Locate the cell with the specified text and output its [x, y] center coordinate. 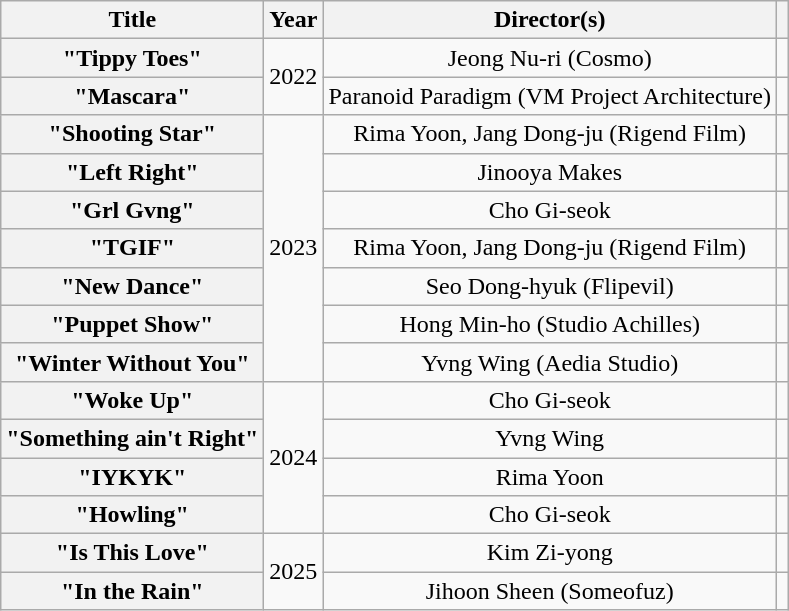
Rima Yoon [550, 477]
2022 [294, 77]
Paranoid Paradigm (VM Project Architecture) [550, 96]
Title [132, 20]
"Left Right" [132, 172]
"Puppet Show" [132, 324]
"Is This Love" [132, 553]
2023 [294, 248]
"Winter Without You" [132, 362]
Hong Min-ho (Studio Achilles) [550, 324]
Yvng Wing [550, 438]
"IYKYK" [132, 477]
Yvng Wing (Aedia Studio) [550, 362]
"Woke Up" [132, 400]
Kim Zi-yong [550, 553]
2024 [294, 457]
"New Dance" [132, 286]
Jihoon Sheen (Someofuz) [550, 591]
"In the Rain" [132, 591]
"Tippy Toes" [132, 58]
"Something ain't Right" [132, 438]
Jinooya Makes [550, 172]
2025 [294, 572]
"Mascara" [132, 96]
Year [294, 20]
Seo Dong-hyuk (Flipevil) [550, 286]
"TGIF" [132, 248]
"Howling" [132, 515]
"Shooting Star" [132, 134]
"Grl Gvng" [132, 210]
Director(s) [550, 20]
Jeong Nu-ri (Cosmo) [550, 58]
